Identify which cell holds the provided text, then report its (X, Y) central coordinate. 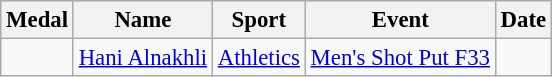
Name (142, 20)
Men's Shot Put F33 (400, 58)
Medal (38, 20)
Hani Alnakhli (142, 58)
Sport (258, 20)
Event (400, 20)
Athletics (258, 58)
Date (523, 20)
